Determine the [x, y] coordinate at the center of the cell enclosing the given text.  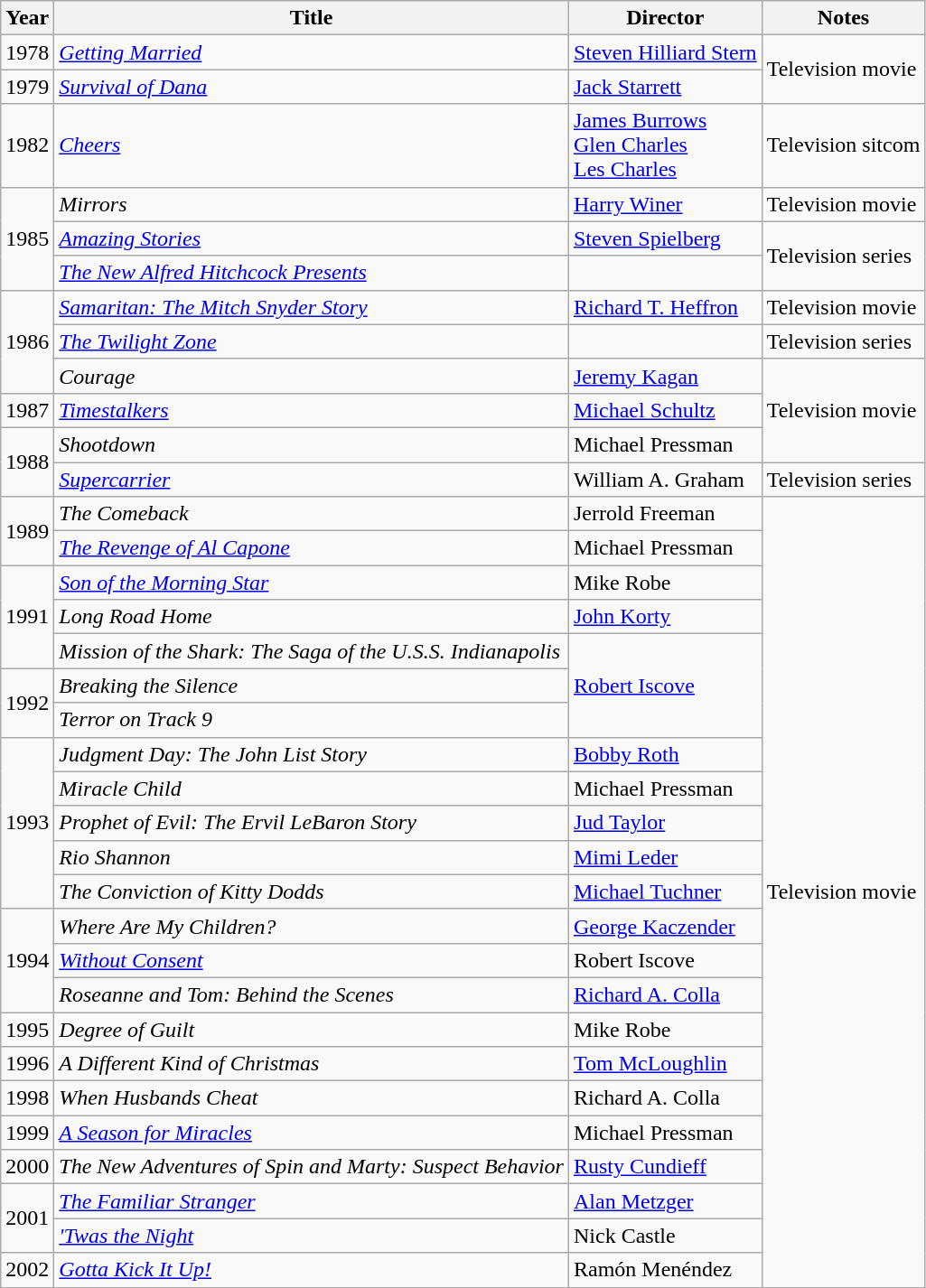
Timestalkers [312, 410]
The Comeback [312, 514]
1987 [27, 410]
Michael Schultz [665, 410]
Richard T. Heffron [665, 307]
Rio Shannon [312, 857]
A Season for Miracles [312, 1133]
Mission of the Shark: The Saga of the U.S.S. Indianapolis [312, 651]
1994 [27, 960]
Mimi Leder [665, 857]
Bobby Roth [665, 754]
Supercarrier [312, 480]
'Twas the Night [312, 1236]
Year [27, 18]
1982 [27, 145]
1992 [27, 703]
Alan Metzger [665, 1201]
William A. Graham [665, 480]
Where Are My Children? [312, 926]
John Korty [665, 617]
Without Consent [312, 960]
The Twilight Zone [312, 341]
1995 [27, 1029]
Cheers [312, 145]
Roseanne and Tom: Behind the Scenes [312, 994]
1989 [27, 531]
1999 [27, 1133]
The New Adventures of Spin and Marty: Suspect Behavior [312, 1167]
Gotta Kick It Up! [312, 1270]
Director [665, 18]
A Different Kind of Christmas [312, 1064]
2000 [27, 1167]
Television sitcom [844, 145]
1991 [27, 617]
Son of the Morning Star [312, 583]
Harry Winer [665, 204]
Survival of Dana [312, 87]
Michael Tuchner [665, 891]
George Kaczender [665, 926]
Samaritan: The Mitch Snyder Story [312, 307]
James BurrowsGlen CharlesLes Charles [665, 145]
When Husbands Cheat [312, 1098]
Long Road Home [312, 617]
Amazing Stories [312, 238]
Ramón Menéndez [665, 1270]
The New Alfred Hitchcock Presents [312, 273]
Rusty Cundieff [665, 1167]
1988 [27, 462]
Getting Married [312, 52]
Jud Taylor [665, 823]
Tom McLoughlin [665, 1064]
Judgment Day: The John List Story [312, 754]
1978 [27, 52]
Terror on Track 9 [312, 720]
1993 [27, 823]
Steven Spielberg [665, 238]
1998 [27, 1098]
Notes [844, 18]
2002 [27, 1270]
Jeremy Kagan [665, 376]
Nick Castle [665, 1236]
Prophet of Evil: The Ervil LeBaron Story [312, 823]
1986 [27, 341]
1996 [27, 1064]
1985 [27, 238]
Jerrold Freeman [665, 514]
The Familiar Stranger [312, 1201]
Title [312, 18]
Steven Hilliard Stern [665, 52]
Shootdown [312, 444]
Jack Starrett [665, 87]
Mirrors [312, 204]
Miracle Child [312, 789]
The Revenge of Al Capone [312, 548]
1979 [27, 87]
Courage [312, 376]
Degree of Guilt [312, 1029]
The Conviction of Kitty Dodds [312, 891]
Breaking the Silence [312, 686]
2001 [27, 1218]
